Pinpoint the cell where the given text exists, returning its (X, Y) midpoint coordinate. 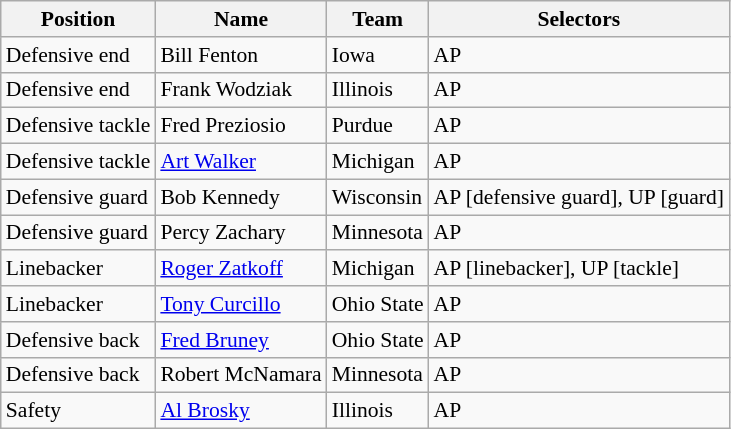
Wisconsin (378, 197)
Fred Preziosio (240, 126)
Team (378, 19)
Tony Curcillo (240, 304)
AP [linebacker], UP [tackle] (579, 269)
Name (240, 19)
Safety (78, 411)
Art Walker (240, 162)
AP [defensive guard], UP [guard] (579, 197)
Purdue (378, 126)
Position (78, 19)
Iowa (378, 55)
Selectors (579, 19)
Robert McNamara (240, 375)
Frank Wodziak (240, 90)
Fred Bruney (240, 340)
Bob Kennedy (240, 197)
Roger Zatkoff (240, 269)
Bill Fenton (240, 55)
Percy Zachary (240, 233)
Al Brosky (240, 411)
